Provide the (x, y) coordinate of the cell's center where the given text is located.  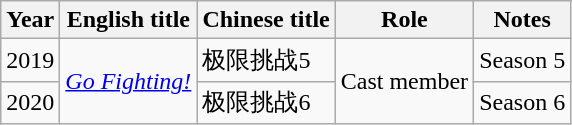
Notes (522, 20)
Go Fighting! (128, 82)
2020 (30, 102)
极限挑战6 (266, 102)
2019 (30, 60)
Chinese title (266, 20)
Cast member (404, 82)
Season 6 (522, 102)
极限挑战5 (266, 60)
Role (404, 20)
Season 5 (522, 60)
Year (30, 20)
English title (128, 20)
